Scan for the cell matching the given text and deliver its (x, y) coordinate at center. 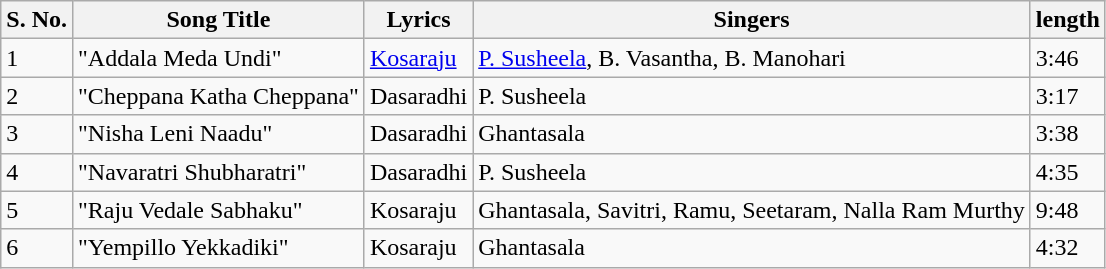
3:17 (1068, 96)
9:48 (1068, 210)
"Navaratri Shubharatri" (218, 172)
Ghantasala, Savitri, Ramu, Seetaram, Nalla Ram Murthy (752, 210)
4:35 (1068, 172)
3:46 (1068, 58)
4 (37, 172)
length (1068, 20)
Singers (752, 20)
"Addala Meda Undi" (218, 58)
6 (37, 248)
Lyrics (418, 20)
5 (37, 210)
"Cheppana Katha Cheppana" (218, 96)
"Yempillo Yekkadiki" (218, 248)
2 (37, 96)
1 (37, 58)
4:32 (1068, 248)
P. Susheela, B. Vasantha, B. Manohari (752, 58)
Song Title (218, 20)
"Nisha Leni Naadu" (218, 134)
"Raju Vedale Sabhaku" (218, 210)
3:38 (1068, 134)
3 (37, 134)
S. No. (37, 20)
